Output the (x, y) coordinate of the center of the cell containing the given text.  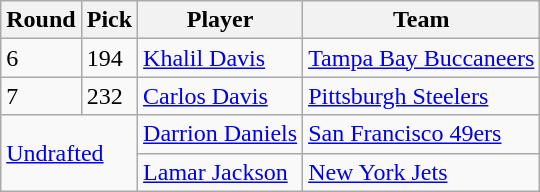
Team (422, 20)
Carlos Davis (220, 96)
Pittsburgh Steelers (422, 96)
Undrafted (70, 153)
Tampa Bay Buccaneers (422, 58)
Player (220, 20)
Round (41, 20)
194 (109, 58)
New York Jets (422, 172)
Pick (109, 20)
232 (109, 96)
Lamar Jackson (220, 172)
Darrion Daniels (220, 134)
San Francisco 49ers (422, 134)
6 (41, 58)
7 (41, 96)
Khalil Davis (220, 58)
